Detect which cell encompasses the target text, then output its (x, y) center coordinate. 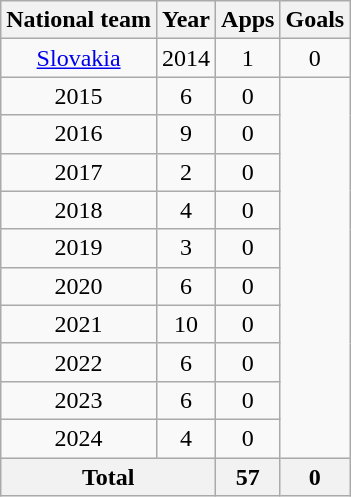
2015 (79, 96)
57 (248, 477)
National team (79, 20)
2018 (79, 210)
2020 (79, 286)
1 (248, 58)
Apps (248, 20)
2022 (79, 362)
2017 (79, 172)
2016 (79, 134)
10 (186, 324)
Year (186, 20)
Slovakia (79, 58)
2019 (79, 248)
2024 (79, 438)
9 (186, 134)
Total (108, 477)
2021 (79, 324)
2 (186, 172)
2014 (186, 58)
2023 (79, 400)
3 (186, 248)
Goals (315, 20)
